For the text-containing cell, return its midpoint in [X, Y] coordinate format. 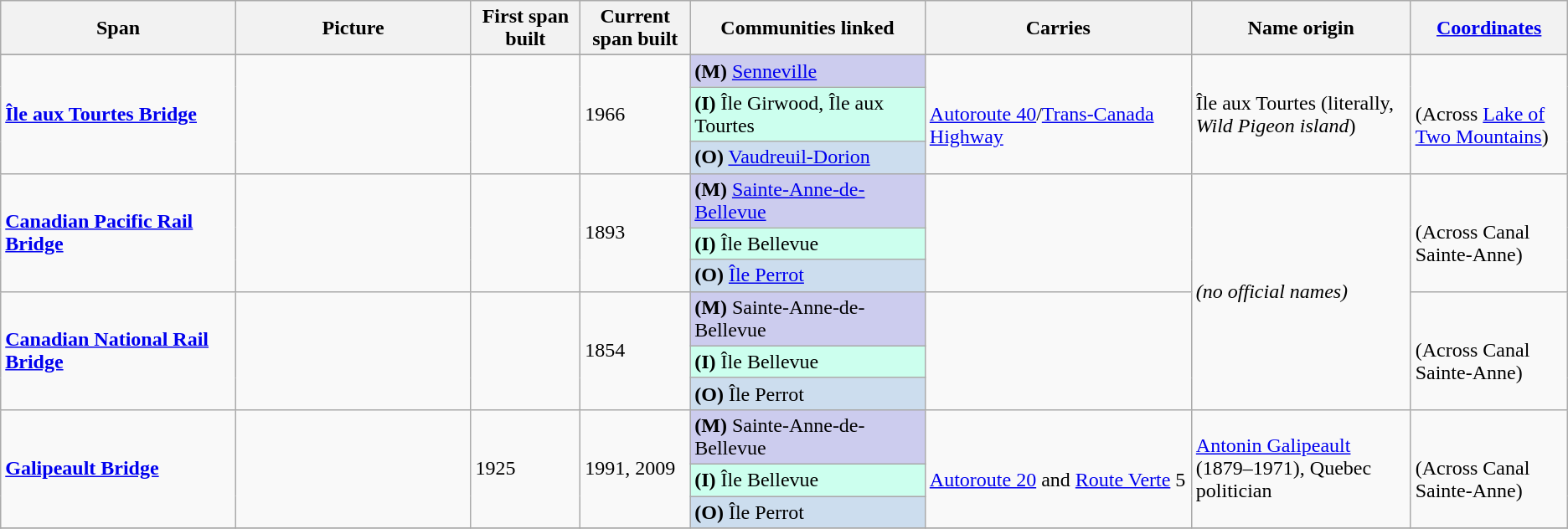
(no official names) [1301, 291]
1925 [526, 469]
Galipeault Bridge [119, 469]
(Across Lake of Two Mountains) [1489, 114]
1966 [635, 114]
First span built [526, 28]
1893 [635, 233]
Canadian Pacific Rail Bridge [119, 233]
(O) Vaudreuil-Dorion [807, 157]
1991, 2009 [635, 469]
(I) Île Girwood, Île aux Tourtes [807, 114]
Picture [353, 28]
Île aux Tourtes (literally, Wild Pigeon island) [1301, 114]
Coordinates [1489, 28]
Île aux Tourtes Bridge [119, 114]
Communities linked [807, 28]
Current span built [635, 28]
Canadian National Rail Bridge [119, 350]
Autoroute 20 and Route Verte 5 [1058, 469]
Antonin Galipeault (1879–1971), Quebec politician [1301, 469]
1854 [635, 350]
Span [119, 28]
Autoroute 40/Trans-Canada Highway [1058, 114]
Carries [1058, 28]
(M) Senneville [807, 71]
Name origin [1301, 28]
